Return [x, y] of the center of cell containing provided text 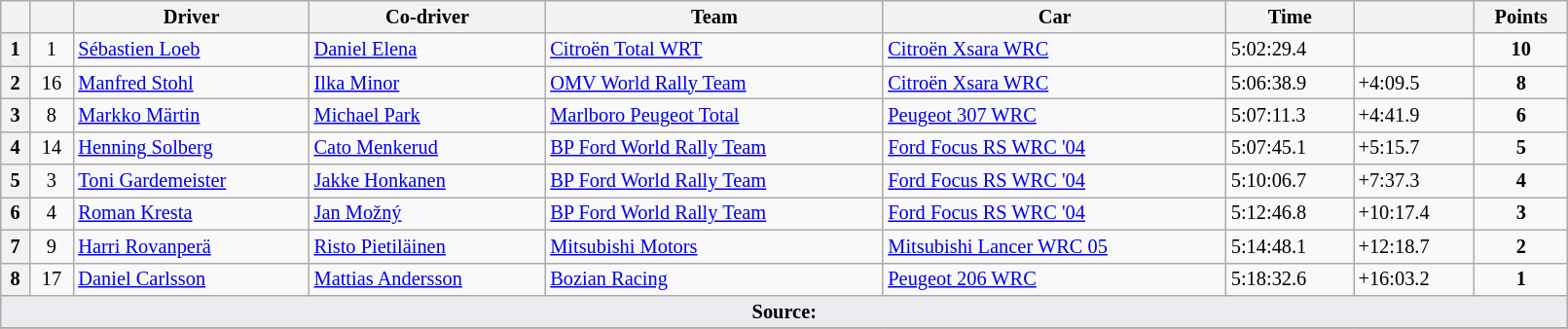
+16:03.2 [1414, 279]
Harri Rovanperä [191, 246]
Daniel Carlsson [191, 279]
Roman Kresta [191, 213]
Points [1521, 17]
Mattias Andersson [428, 279]
Manfred Stohl [191, 83]
Marlboro Peugeot Total [714, 115]
Risto Pietiläinen [428, 246]
Mitsubishi Motors [714, 246]
Cato Menkerud [428, 148]
5:14:48.1 [1291, 246]
Source: [784, 311]
Co-driver [428, 17]
+4:09.5 [1414, 83]
Time [1291, 17]
10 [1521, 50]
5:18:32.6 [1291, 279]
+12:18.7 [1414, 246]
+7:37.3 [1414, 181]
5:02:29.4 [1291, 50]
+10:17.4 [1414, 213]
Team [714, 17]
7 [16, 246]
Mitsubishi Lancer WRC 05 [1054, 246]
Driver [191, 17]
+5:15.7 [1414, 148]
5:10:06.7 [1291, 181]
5:06:38.9 [1291, 83]
Ilka Minor [428, 83]
Michael Park [428, 115]
Henning Solberg [191, 148]
OMV World Rally Team [714, 83]
Citroën Total WRT [714, 50]
17 [51, 279]
5:12:46.8 [1291, 213]
9 [51, 246]
Toni Gardemeister [191, 181]
Car [1054, 17]
+4:41.9 [1414, 115]
Jakke Honkanen [428, 181]
5:07:11.3 [1291, 115]
Jan Možný [428, 213]
Sébastien Loeb [191, 50]
5:07:45.1 [1291, 148]
16 [51, 83]
Daniel Elena [428, 50]
Peugeot 206 WRC [1054, 279]
Markko Märtin [191, 115]
Bozian Racing [714, 279]
Peugeot 307 WRC [1054, 115]
14 [51, 148]
